Output the (X, Y) coordinate of the center of the cell containing the given text.  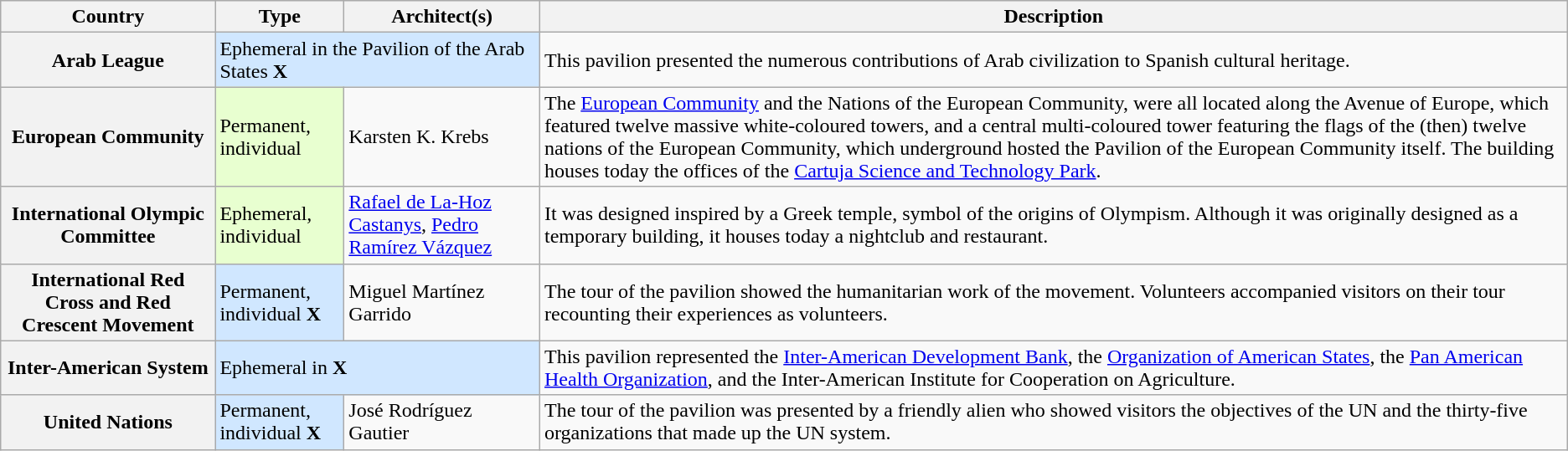
International Olympic Committee (108, 225)
Ephemeral, individual (280, 225)
Rafael de La-Hoz Castanys, Pedro Ramírez Vázquez (442, 225)
José Rodríguez Gautier (442, 422)
Permanent, individual (280, 137)
Ephemeral in X (378, 368)
Karsten K. Krebs (442, 137)
Country (108, 17)
Ephemeral in the Pavilion of the Arab States X (378, 60)
European Community (108, 137)
This pavilion presented the numerous contributions of Arab civilization to Spanish cultural heritage. (1054, 60)
Architect(s) (442, 17)
Inter-American System (108, 368)
United Nations (108, 422)
Miguel Martínez Garrido (442, 302)
Description (1054, 17)
International Red Cross and Red Crescent Movement (108, 302)
Arab League (108, 60)
Type (280, 17)
